Provide the [X, Y] coordinate of the cell's center where the given text is located.  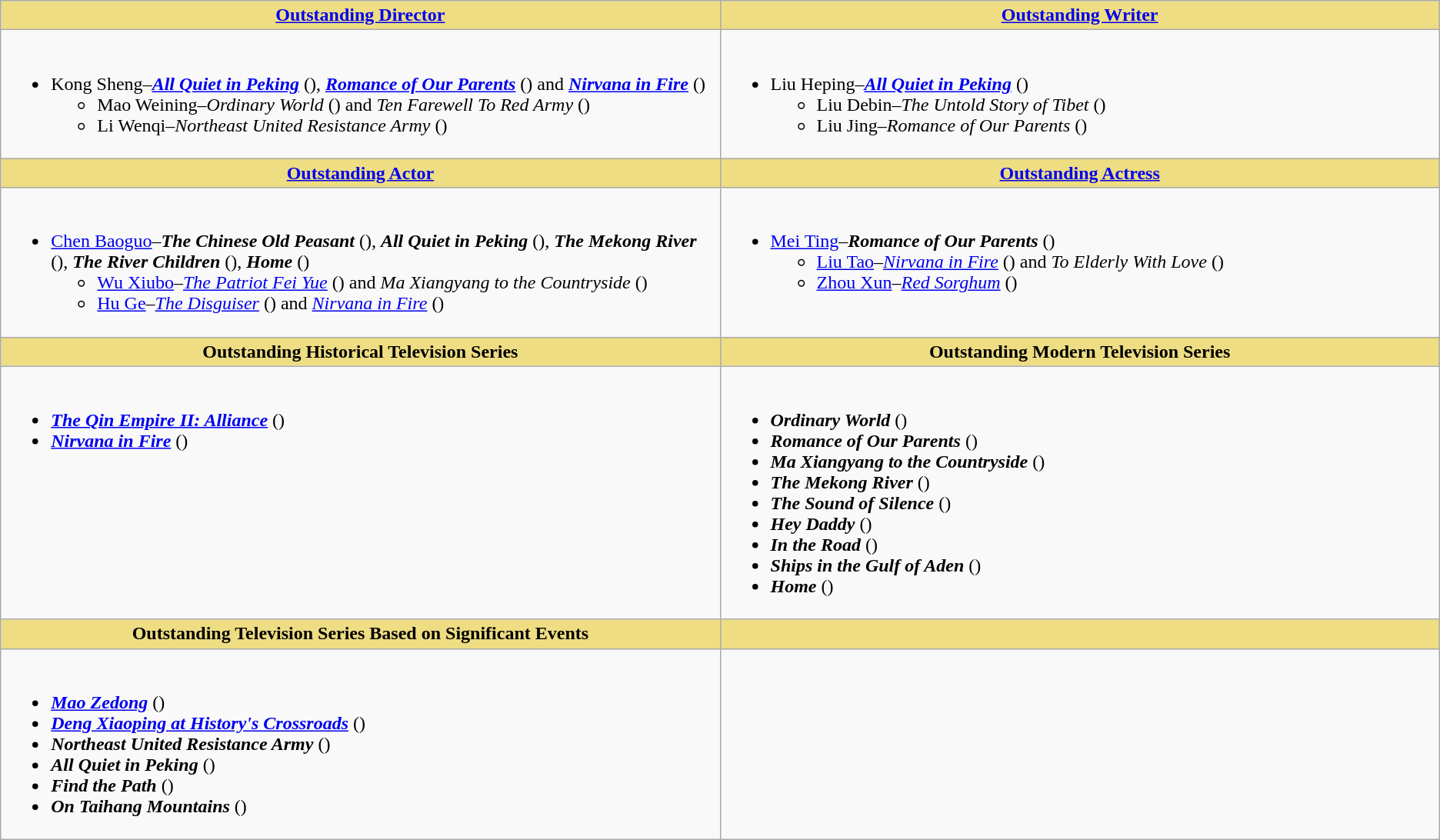
Liu Heping–All Quiet in Peking ()Liu Debin–The Untold Story of Tibet ()Liu Jing–Romance of Our Parents () [1080, 94]
Outstanding Actor [360, 173]
Outstanding Director [360, 15]
Mao Zedong ()Deng Xiaoping at History's Crossroads ()Northeast United Resistance Army ()All Quiet in Peking ()Find the Path ()On Taihang Mountains () [360, 744]
Outstanding Historical Television Series [360, 352]
Mei Ting–Romance of Our Parents ()Liu Tao–Nirvana in Fire () and To Elderly With Love ()Zhou Xun–Red Sorghum () [1080, 262]
Outstanding Modern Television Series [1080, 352]
The Qin Empire II: Alliance ()Nirvana in Fire () [360, 492]
Outstanding Writer [1080, 15]
Outstanding Television Series Based on Significant Events [360, 634]
Outstanding Actress [1080, 173]
